Capture the cell that displays the provided text and extract its (X, Y) central coordinate. 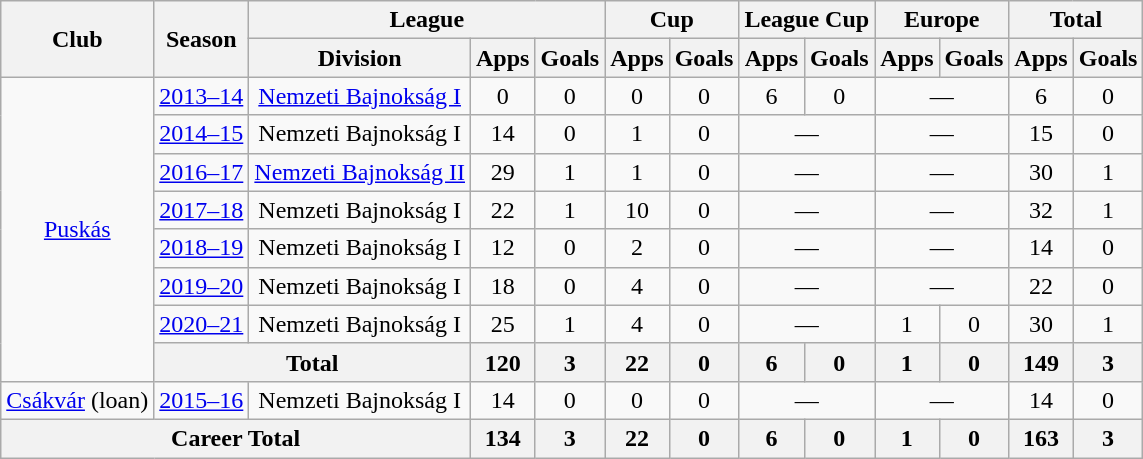
25 (503, 324)
149 (1041, 362)
2013–14 (202, 96)
2015–16 (202, 400)
Cup (672, 20)
Europe (942, 20)
134 (503, 438)
Career Total (236, 438)
Nemzeti Bajnokság II (360, 172)
League Cup (807, 20)
163 (1041, 438)
2018–19 (202, 248)
2014–15 (202, 134)
Season (202, 39)
2017–18 (202, 210)
League (427, 20)
29 (503, 172)
2020–21 (202, 324)
10 (637, 210)
12 (503, 248)
15 (1041, 134)
18 (503, 286)
Club (78, 39)
Puskás (78, 229)
2 (637, 248)
Csákvár (loan) (78, 400)
120 (503, 362)
2016–17 (202, 172)
32 (1041, 210)
Division (360, 58)
2019–20 (202, 286)
